For the text-containing cell, return its midpoint in (X, Y) coordinate format. 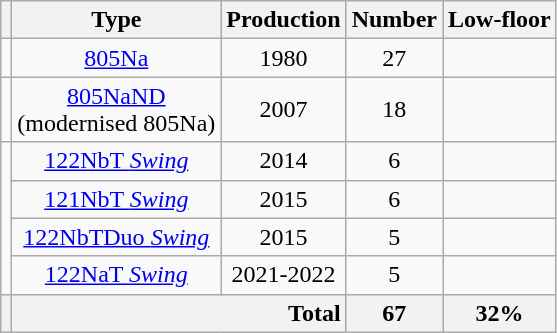
121NbT Swing (116, 199)
805NaND(modernised 805Na) (116, 110)
2014 (284, 161)
67 (394, 313)
2007 (284, 110)
2021-2022 (284, 275)
122NbT Swing (116, 161)
Type (116, 20)
122NaT Swing (116, 275)
Production (284, 20)
32% (500, 313)
Total (179, 313)
122NbTDuo Swing (116, 237)
805Na (116, 58)
1980 (284, 58)
18 (394, 110)
27 (394, 58)
Number (394, 20)
Low-floor (500, 20)
